Search for the cell housing the specified text and yield its [x, y] center coordinate. 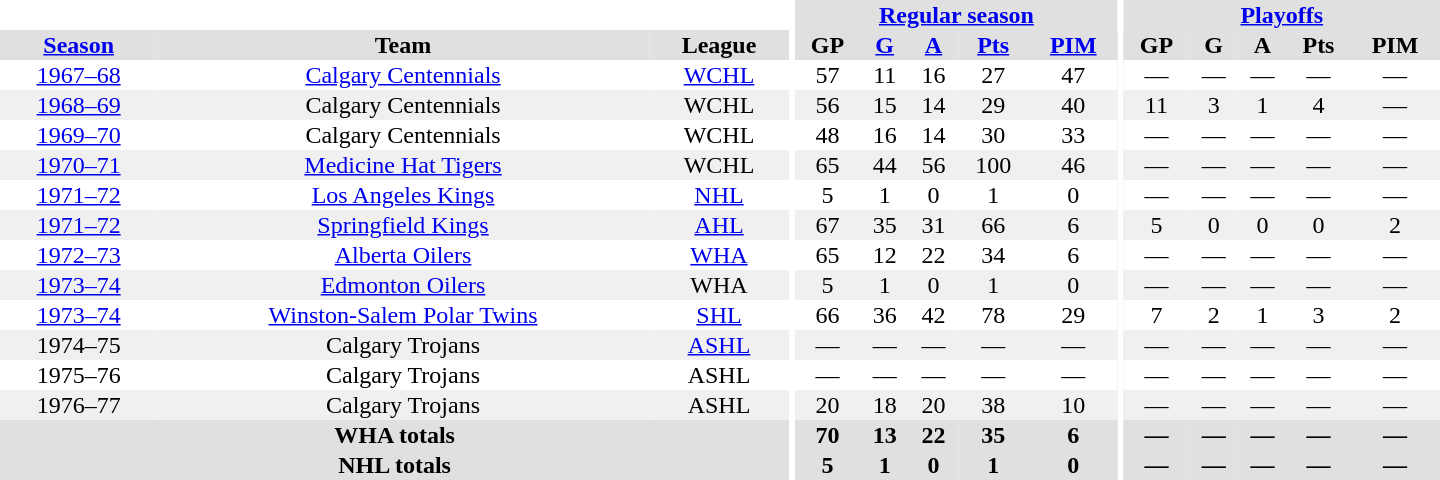
44 [884, 165]
1975–76 [78, 375]
30 [993, 135]
15 [884, 105]
Playoffs [1282, 15]
70 [828, 435]
1967–68 [78, 75]
47 [1073, 75]
38 [993, 405]
1974–75 [78, 345]
34 [993, 255]
Los Angeles Kings [403, 195]
NHL totals [394, 465]
27 [993, 75]
SHL [719, 315]
4 [1318, 105]
AHL [719, 225]
WHA totals [394, 435]
1968–69 [78, 105]
100 [993, 165]
1970–71 [78, 165]
57 [828, 75]
1969–70 [78, 135]
67 [828, 225]
Team [403, 45]
1976–77 [78, 405]
7 [1157, 315]
78 [993, 315]
1972–73 [78, 255]
Alberta Oilers [403, 255]
13 [884, 435]
46 [1073, 165]
NHL [719, 195]
10 [1073, 405]
42 [934, 315]
Medicine Hat Tigers [403, 165]
Regular season [957, 15]
31 [934, 225]
Season [78, 45]
36 [884, 315]
48 [828, 135]
Edmonton Oilers [403, 285]
33 [1073, 135]
40 [1073, 105]
18 [884, 405]
Springfield Kings [403, 225]
League [719, 45]
Winston-Salem Polar Twins [403, 315]
12 [884, 255]
